Detect which cell encompasses the target text, then output its [X, Y] center coordinate. 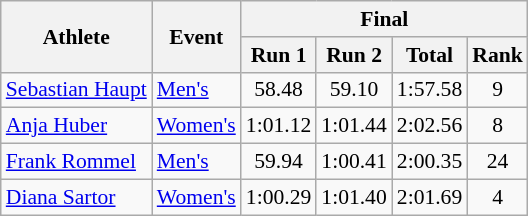
Frank Rommel [76, 162]
58.48 [278, 90]
Athlete [76, 36]
Rank [498, 55]
Run 1 [278, 55]
8 [498, 126]
1:00.41 [354, 162]
2:00.35 [430, 162]
4 [498, 197]
59.94 [278, 162]
Sebastian Haupt [76, 90]
1:57.58 [430, 90]
Run 2 [354, 55]
1:00.29 [278, 197]
24 [498, 162]
1:01.40 [354, 197]
1:01.12 [278, 126]
59.10 [354, 90]
9 [498, 90]
2:02.56 [430, 126]
Diana Sartor [76, 197]
Total [430, 55]
1:01.44 [354, 126]
Final [384, 19]
Anja Huber [76, 126]
2:01.69 [430, 197]
Event [196, 36]
